Capture the cell that displays the provided text and extract its (x, y) central coordinate. 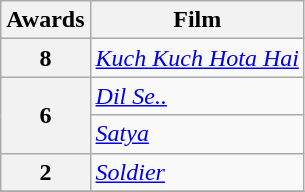
Soldier (197, 172)
Awards (46, 20)
2 (46, 172)
Kuch Kuch Hota Hai (197, 58)
8 (46, 58)
Dil Se.. (197, 96)
Satya (197, 134)
6 (46, 115)
Film (197, 20)
